Determine the [X, Y] coordinate at the center of the cell enclosing the given text.  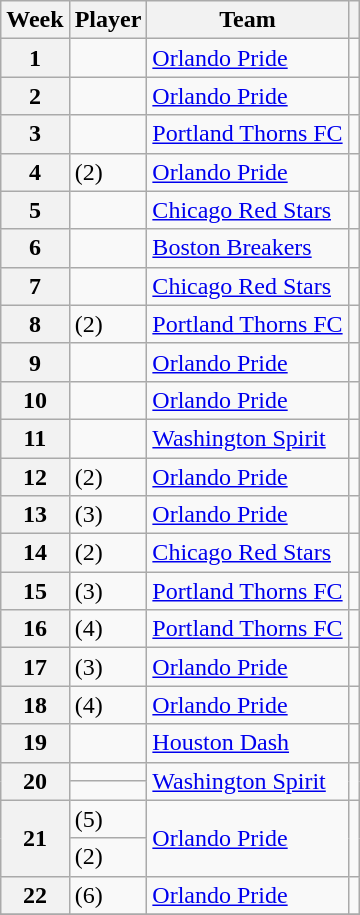
8 [35, 324]
10 [35, 400]
7 [35, 286]
Week [35, 20]
Boston Breakers [248, 248]
22 [35, 895]
Houston Dash [248, 743]
19 [35, 743]
9 [35, 362]
Team [248, 20]
13 [35, 515]
11 [35, 438]
14 [35, 553]
6 [35, 248]
21 [35, 838]
17 [35, 667]
(5) [108, 819]
3 [35, 134]
2 [35, 96]
16 [35, 629]
4 [35, 172]
1 [35, 58]
18 [35, 705]
15 [35, 591]
(6) [108, 895]
20 [35, 781]
5 [35, 210]
Player [108, 20]
12 [35, 477]
